Return [X, Y] of the center of cell containing provided text 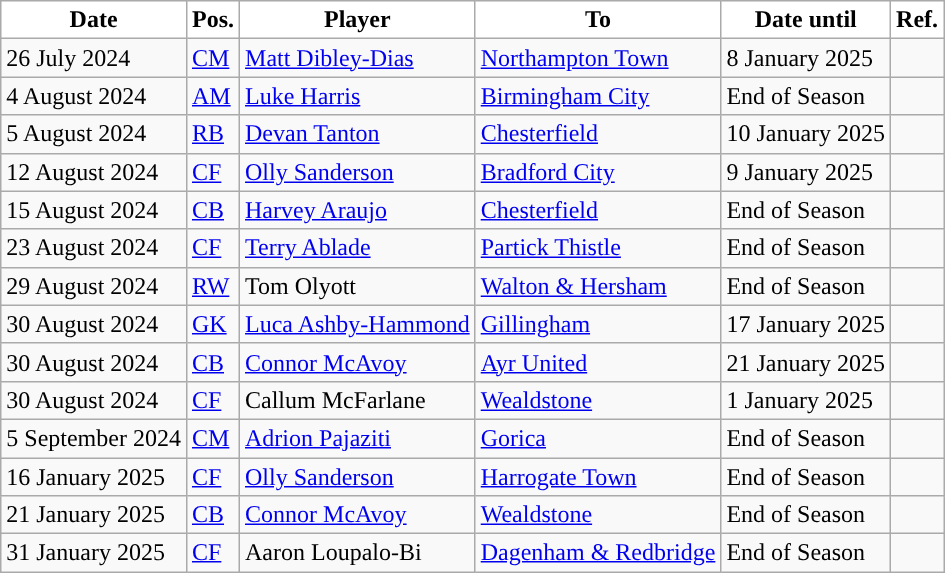
Partick Thistle [598, 248]
5 August 2024 [94, 134]
4 August 2024 [94, 96]
Luca Ashby-Hammond [358, 324]
29 August 2024 [94, 286]
Harrogate Town [598, 477]
9 January 2025 [806, 172]
8 January 2025 [806, 58]
Tom Olyott [358, 286]
GK [212, 324]
Ref. [918, 20]
RB [212, 134]
5 September 2024 [94, 438]
12 August 2024 [94, 172]
10 January 2025 [806, 134]
Devan Tanton [358, 134]
17 January 2025 [806, 324]
Dagenham & Redbridge [598, 553]
Northampton Town [598, 58]
Ayr United [598, 362]
16 January 2025 [94, 477]
Date [94, 20]
Aaron Loupalo-Bi [358, 553]
Harvey Araujo [358, 210]
26 July 2024 [94, 58]
Adrion Pajaziti [358, 438]
To [598, 20]
Date until [806, 20]
Matt Dibley-Dias [358, 58]
31 January 2025 [94, 553]
Callum McFarlane [358, 400]
Terry Ablade [358, 248]
Player [358, 20]
23 August 2024 [94, 248]
15 August 2024 [94, 210]
Bradford City [598, 172]
Gillingham [598, 324]
Gorica [598, 438]
1 January 2025 [806, 400]
Birmingham City [598, 96]
Walton & Hersham [598, 286]
Luke Harris [358, 96]
RW [212, 286]
Pos. [212, 20]
AM [212, 96]
